Pinpoint the cell where the given text exists, returning its [x, y] midpoint coordinate. 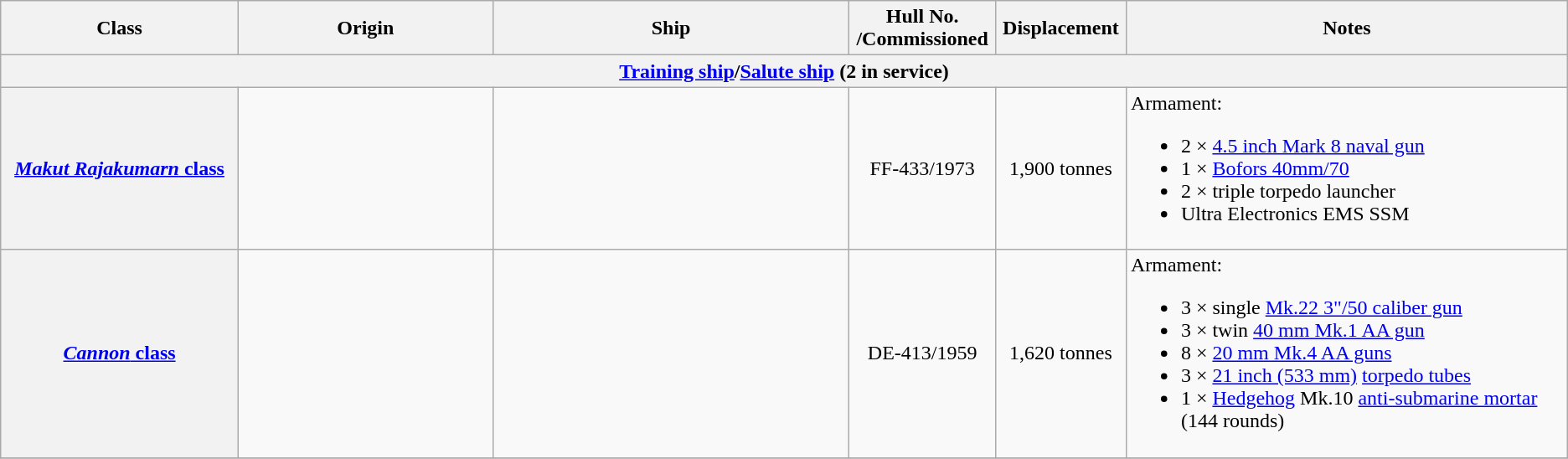
Displacement [1060, 28]
FF-433/1973 [923, 168]
Ship [670, 28]
Hull No./Commissioned [923, 28]
Armament:2 × 4.5 inch Mark 8 naval gun1 × Bofors 40mm/702 × triple torpedo launcherUltra Electronics EMS SSM [1347, 168]
Class [120, 28]
DE-413/1959 [923, 353]
Notes [1347, 28]
Makut Rajakumarn class [120, 168]
Cannon class [120, 353]
1,620 tonnes [1060, 353]
Training ship/Salute ship (2 in service) [784, 71]
Origin [365, 28]
1,900 tonnes [1060, 168]
